Return the (x, y) coordinate for the center point of the cell that contains the specified text.  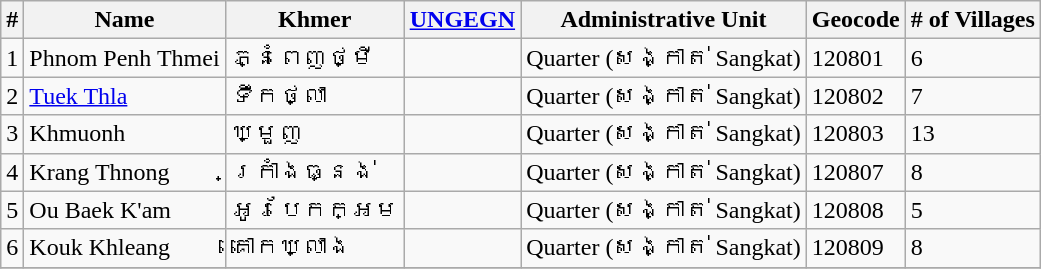
គោកឃ្លាង (314, 248)
120802 (856, 96)
13 (972, 134)
អូរបែកក្អម (314, 210)
120808 (856, 210)
Tuek Thla (124, 96)
120801 (856, 58)
Geocode (856, 20)
Phnom Penh Thmei (124, 58)
2 (12, 96)
Krang Thnong (124, 172)
ភ្នំពេញថ្មី (314, 58)
7 (972, 96)
120809 (856, 248)
UNGEGN (462, 20)
ឃ្មួញ (314, 134)
Ou Baek K'am (124, 210)
Khmer (314, 20)
ទឹកថ្លា (314, 96)
Kouk Khleang (124, 248)
Name (124, 20)
1 (12, 58)
4 (12, 172)
ក្រាំងធ្នង់ (314, 172)
120803 (856, 134)
120807 (856, 172)
Khmuonh (124, 134)
# of Villages (972, 20)
3 (12, 134)
# (12, 20)
Administrative Unit (664, 20)
